Return [X, Y] of the center of cell containing provided text 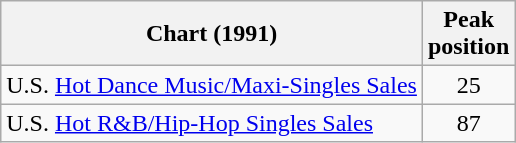
Peakposition [468, 34]
Chart (1991) [212, 34]
25 [468, 85]
U.S. Hot R&B/Hip-Hop Singles Sales [212, 123]
87 [468, 123]
U.S. Hot Dance Music/Maxi-Singles Sales [212, 85]
